Determine the (X, Y) coordinate at the center of the cell enclosing the given text.  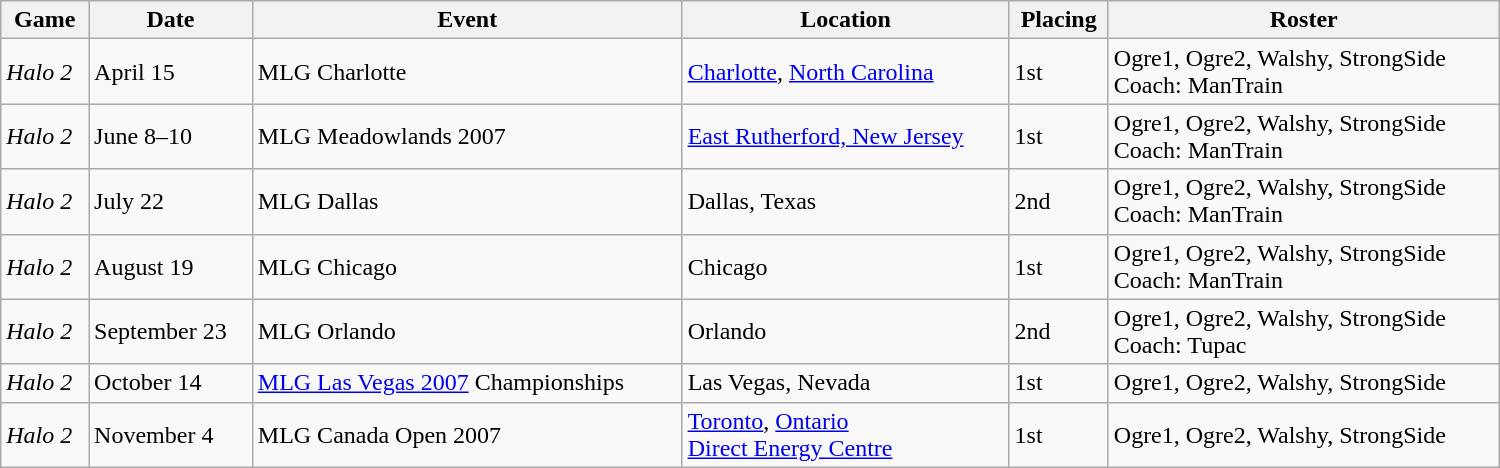
East Rutherford, New Jersey (846, 136)
Dallas, Texas (846, 202)
Location (846, 20)
MLG Chicago (467, 266)
Date (171, 20)
MLG Meadowlands 2007 (467, 136)
Orlando (846, 332)
Roster (1304, 20)
November 4 (171, 434)
MLG Orlando (467, 332)
Chicago (846, 266)
Game (45, 20)
April 15 (171, 72)
Ogre1, Ogre2, Walshy, StrongSide Coach: Tupac (1304, 332)
July 22 (171, 202)
Las Vegas, Nevada (846, 383)
MLG Las Vegas 2007 Championships (467, 383)
Toronto, Ontario Direct Energy Centre (846, 434)
Event (467, 20)
August 19 (171, 266)
MLG Canada Open 2007 (467, 434)
September 23 (171, 332)
October 14 (171, 383)
June 8–10 (171, 136)
Charlotte, North Carolina (846, 72)
MLG Charlotte (467, 72)
MLG Dallas (467, 202)
Placing (1058, 20)
